Detect which cell encompasses the target text, then output its [X, Y] center coordinate. 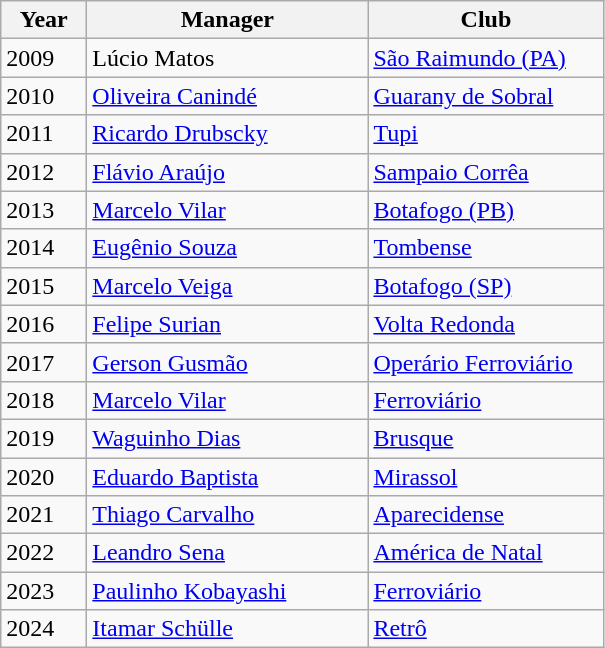
2016 [44, 324]
Itamar Schülle [228, 629]
Eduardo Baptista [228, 477]
São Raimundo (PA) [486, 58]
Sampaio Corrêa [486, 172]
2014 [44, 248]
Brusque [486, 438]
2012 [44, 172]
Botafogo (PB) [486, 210]
2018 [44, 400]
2022 [44, 553]
2021 [44, 515]
Thiago Carvalho [228, 515]
Operário Ferroviário [486, 362]
Ricardo Drubscky [228, 134]
Leandro Sena [228, 553]
Club [486, 20]
Paulinho Kobayashi [228, 591]
Eugênio Souza [228, 248]
2020 [44, 477]
2015 [44, 286]
Felipe Surian [228, 324]
2019 [44, 438]
Volta Redonda [486, 324]
2013 [44, 210]
Tupi [486, 134]
Oliveira Canindé [228, 96]
Waguinho Dias [228, 438]
Botafogo (SP) [486, 286]
Tombense [486, 248]
Guarany de Sobral [486, 96]
2023 [44, 591]
América de Natal [486, 553]
Flávio Araújo [228, 172]
Lúcio Matos [228, 58]
Gerson Gusmão [228, 362]
2009 [44, 58]
2017 [44, 362]
2024 [44, 629]
2010 [44, 96]
Retrô [486, 629]
Manager [228, 20]
2011 [44, 134]
Mirassol [486, 477]
Marcelo Veiga [228, 286]
Year [44, 20]
Aparecidense [486, 515]
